Output the (X, Y) coordinate of the center of the cell containing the given text.  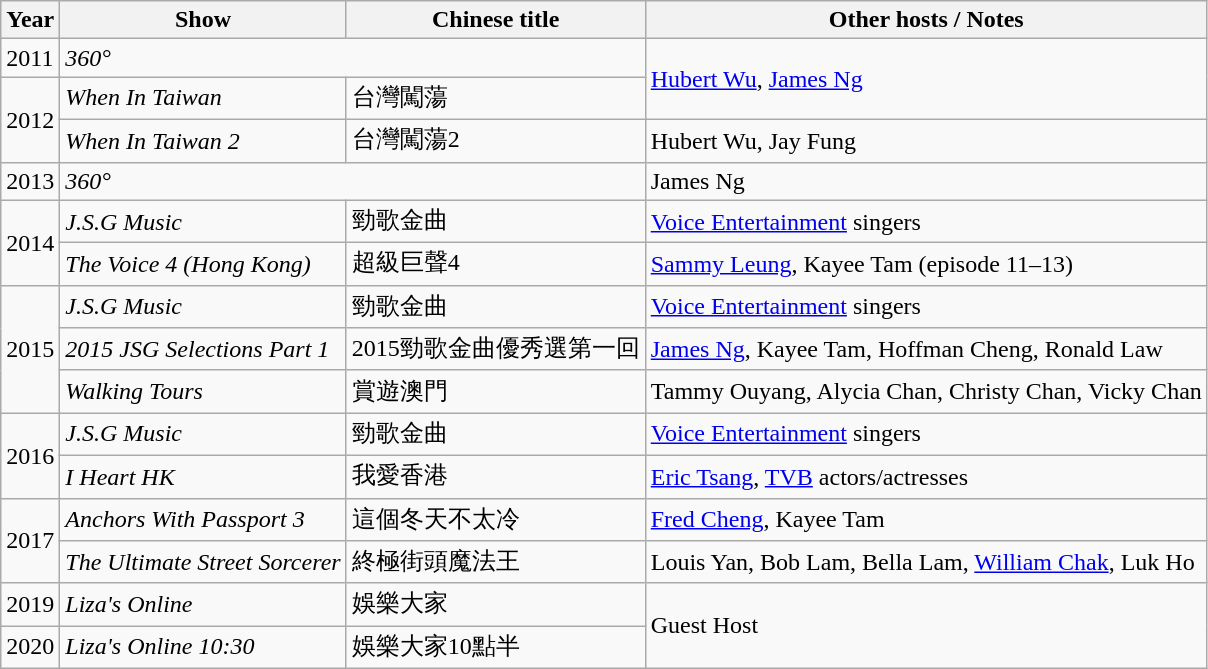
2011 (30, 58)
2013 (30, 181)
Walking Tours (203, 392)
2019 (30, 604)
Guest Host (926, 626)
Other hosts / Notes (926, 20)
Liza's Online (203, 604)
Fred Cheng, Kayee Tam (926, 520)
Liza's Online 10:30 (203, 648)
賞遊澳門 (496, 392)
Chinese title (496, 20)
超級巨聲4 (496, 264)
Eric Tsang, TVB actors/actresses (926, 476)
2015 JSG Selections Part 1 (203, 350)
Year (30, 20)
When In Taiwan (203, 98)
Hubert Wu, Jay Fung (926, 140)
2015 (30, 349)
台灣闖蕩 (496, 98)
我愛香港 (496, 476)
這個冬天不太冷 (496, 520)
Louis Yan, Bob Lam, Bella Lam, William Chak, Luk Ho (926, 562)
Hubert Wu, James Ng (926, 80)
2020 (30, 648)
娛樂大家10點半 (496, 648)
台灣闖蕩2 (496, 140)
Show (203, 20)
Tammy Ouyang, Alycia Chan, Christy Chan, Vicky Chan (926, 392)
When In Taiwan 2 (203, 140)
2016 (30, 456)
2015勁歌金曲優秀選第一回 (496, 350)
2017 (30, 540)
娛樂大家 (496, 604)
Anchors With Passport 3 (203, 520)
2014 (30, 242)
James Ng (926, 181)
The Voice 4 (Hong Kong) (203, 264)
The Ultimate Street Sorcerer (203, 562)
I Heart HK (203, 476)
James Ng, Kayee Tam, Hoffman Cheng, Ronald Law (926, 350)
終極街頭魔法王 (496, 562)
2012 (30, 120)
Sammy Leung, Kayee Tam (episode 11–13) (926, 264)
